Search for the cell housing the specified text and yield its [X, Y] center coordinate. 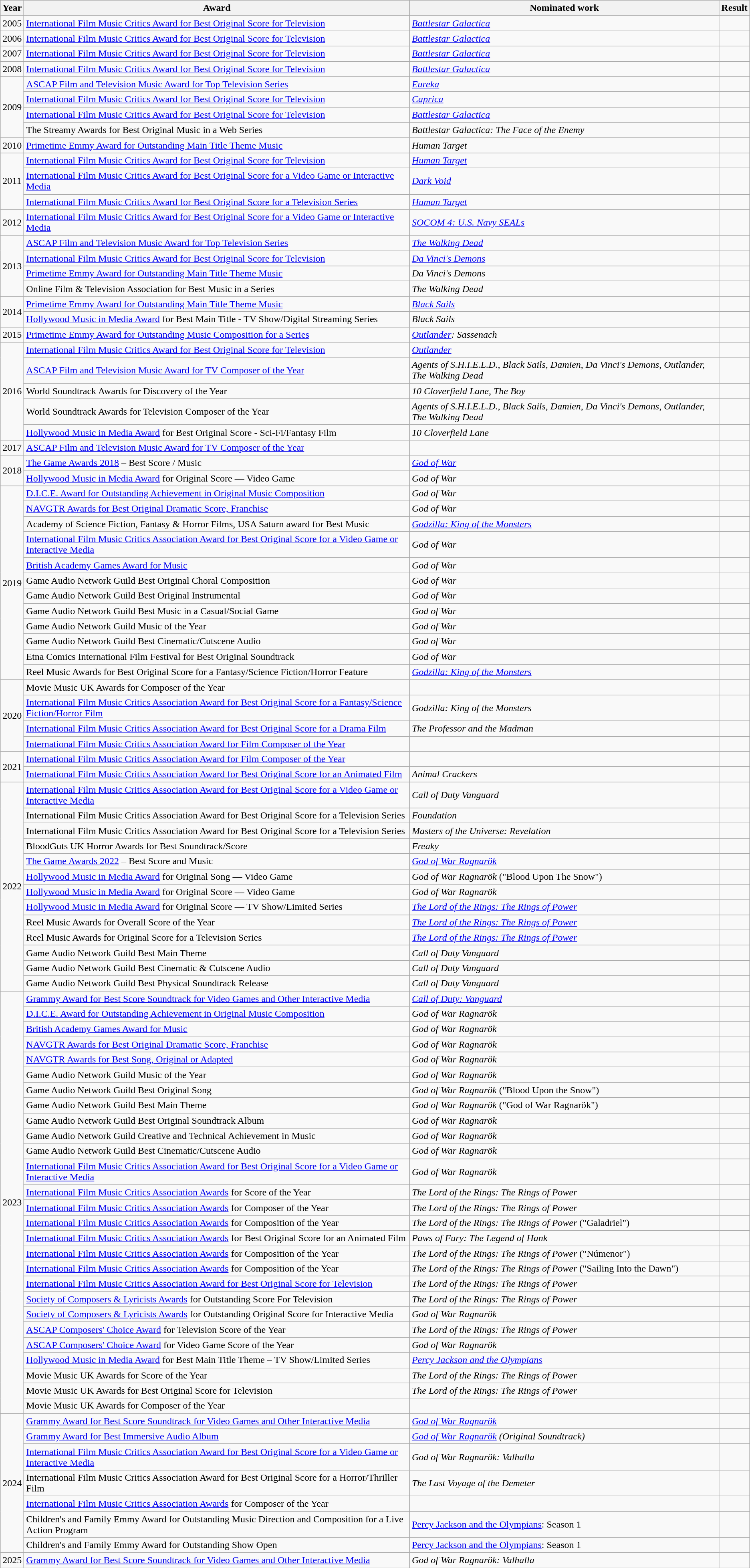
2016 [12, 391]
Caprica [564, 99]
International Film Music Critics Association Award for Best Original Score for a Drama Film [217, 728]
2006 [12, 38]
Children's and Family Emmy Award for Outstanding Show Open [217, 1545]
Eureka [564, 84]
2010 [12, 145]
Dark Void [564, 181]
Outlander [564, 350]
2015 [12, 335]
Percy Jackson and the Olympians [564, 1360]
Outlander: Sassenach [564, 335]
Animal Crackers [564, 774]
2009 [12, 107]
2012 [12, 223]
ASCAP Composers' Choice Award for Video Game Score of the Year [217, 1345]
BloodGuts UK Horror Awards for Best Soundtrack/Score [217, 846]
Game Audio Network Guild Best Physical Soundtrack Release [217, 983]
Etna Comics International Film Festival for Best Original Soundtrack [217, 657]
Call of Duty: Vanguard [564, 999]
2021 [12, 767]
10 Cloverfield Lane [564, 432]
The Lord of the Rings: The Rings of Power ("Númenor") [564, 1254]
Hollywood Music in Media Award for Best Main Title Theme – TV Show/Limited Series [217, 1360]
Reel Music Awards for Best Original Score for a Fantasy/Science Fiction/Horror Feature [217, 672]
International Film Music Critics Association Awards for Best Original Score for an Animated Film [217, 1238]
Game Audio Network Guild Best Music in a Casual/Social Game [217, 611]
2018 [12, 470]
Academy of Science Fiction, Fantasy & Horror Films, USA Saturn award for Best Music [217, 524]
Game Audio Network Guild Best Original Song [217, 1090]
2020 [12, 715]
The Game Awards 2022 – Best Score and Music [217, 861]
God of War Ragnarök (Original Soundtrack) [564, 1436]
2008 [12, 69]
2022 [12, 887]
Hollywood Music in Media Award for Best Main Title - TV Show/Digital Streaming Series [217, 319]
ASCAP Composers' Choice Award for Television Score of the Year [217, 1330]
Game Audio Network Guild Best Original Soundtrack Album [217, 1121]
10 Cloverfield Lane, The Boy [564, 391]
The Professor and the Madman [564, 728]
Reel Music Awards for Original Score for a Television Series [217, 937]
2005 [12, 23]
Game Audio Network Guild Best Cinematic & Cutscene Audio [217, 968]
Grammy Award for Best Immersive Audio Album [217, 1436]
Foundation [564, 816]
Game Audio Network Guild Best Original Instrumental [217, 596]
World Soundtrack Awards for Discovery of the Year [217, 391]
World Soundtrack Awards for Television Composer of the Year [217, 412]
Hollywood Music in Media Award for Best Original Score - Sci-Fi/Fantasy Film [217, 432]
Movie Music UK Awards for Score of the Year [217, 1375]
God of War Ragnarök ("God of War Ragnarök") [564, 1105]
The Game Awards 2018 – Best Score / Music [217, 463]
Hollywood Music in Media Award for Original Score — TV Show/Limited Series [217, 907]
2013 [12, 266]
Children's and Family Emmy Award for Outstanding Music Direction and Composition for a Live Action Program [217, 1524]
2024 [12, 1483]
Battlestar Galactica: The Face of the Enemy [564, 130]
Primetime Emmy Award for Outstanding Music Composition for a Series [217, 335]
2014 [12, 312]
Movie Music UK Awards for Best Original Score for Television [217, 1391]
International Film Music Critics Association Award for Best Original Score for an Animated Film [217, 774]
Award [217, 8]
The Lord of the Rings: The Rings of Power ("Sailing Into the Dawn") [564, 1269]
2023 [12, 1203]
God of War Ragnarök ("Blood Upon the Snow") [564, 1090]
SOCOM 4: U.S. Navy SEALs [564, 223]
Game Audio Network Guild Creative and Technical Achievement in Music [217, 1136]
Masters of the Universe: Revelation [564, 831]
Society of Composers & Lyricists Awards for Outstanding Score For Television [217, 1299]
Nominated work [564, 8]
Paws of Fury: The Legend of Hank [564, 1238]
International Film Music Critics Association Award for Best Original Score for a Fantasy/Science Fiction/Horror Film [217, 707]
Online Film & Television Association for Best Music in a Series [217, 289]
2011 [12, 181]
2019 [12, 583]
NAVGTR Awards for Best Song, Original or Adapted [217, 1060]
2025 [12, 1560]
Game Audio Network Guild Best Original Choral Composition [217, 580]
The Last Voyage of the Demeter [564, 1483]
The Lord of the Rings: The Rings of Power ("Galadriel") [564, 1223]
Freaky [564, 846]
The Streamy Awards for Best Original Music in a Web Series [217, 130]
Result [734, 8]
Hollywood Music in Media Award for Original Song — Video Game [217, 877]
2007 [12, 54]
God of War Ragnarök ("Blood Upon The Snow") [564, 877]
Society of Composers & Lyricists Awards for Outstanding Original Score for Interactive Media [217, 1314]
International Film Music Critics Association Award for Best Original Score for Television [217, 1284]
International Film Music Critics Award for Best Original Score for a Television Series [217, 202]
International Film Music Critics Association Award for Best Original Score for a Horror/Thriller Film [217, 1483]
International Film Music Critics Association Awards for Score of the Year [217, 1192]
Reel Music Awards for Overall Score of the Year [217, 922]
Year [12, 8]
2017 [12, 447]
